Extract the (X, Y) coordinate from the center of the cell holding the provided text.  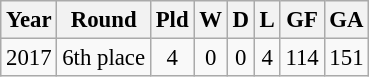
GA (346, 20)
Round (104, 20)
Pld (172, 20)
L (267, 20)
D (240, 20)
Year (29, 20)
151 (346, 58)
GF (302, 20)
6th place (104, 58)
114 (302, 58)
2017 (29, 58)
W (210, 20)
